Extract the (x, y) coordinate from the center of the cell holding the provided text.  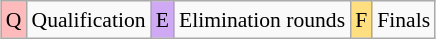
E (162, 20)
Q (14, 20)
Elimination rounds (262, 20)
F (361, 20)
Finals (404, 20)
Qualification (89, 20)
